Search for the cell housing the specified text and yield its (X, Y) center coordinate. 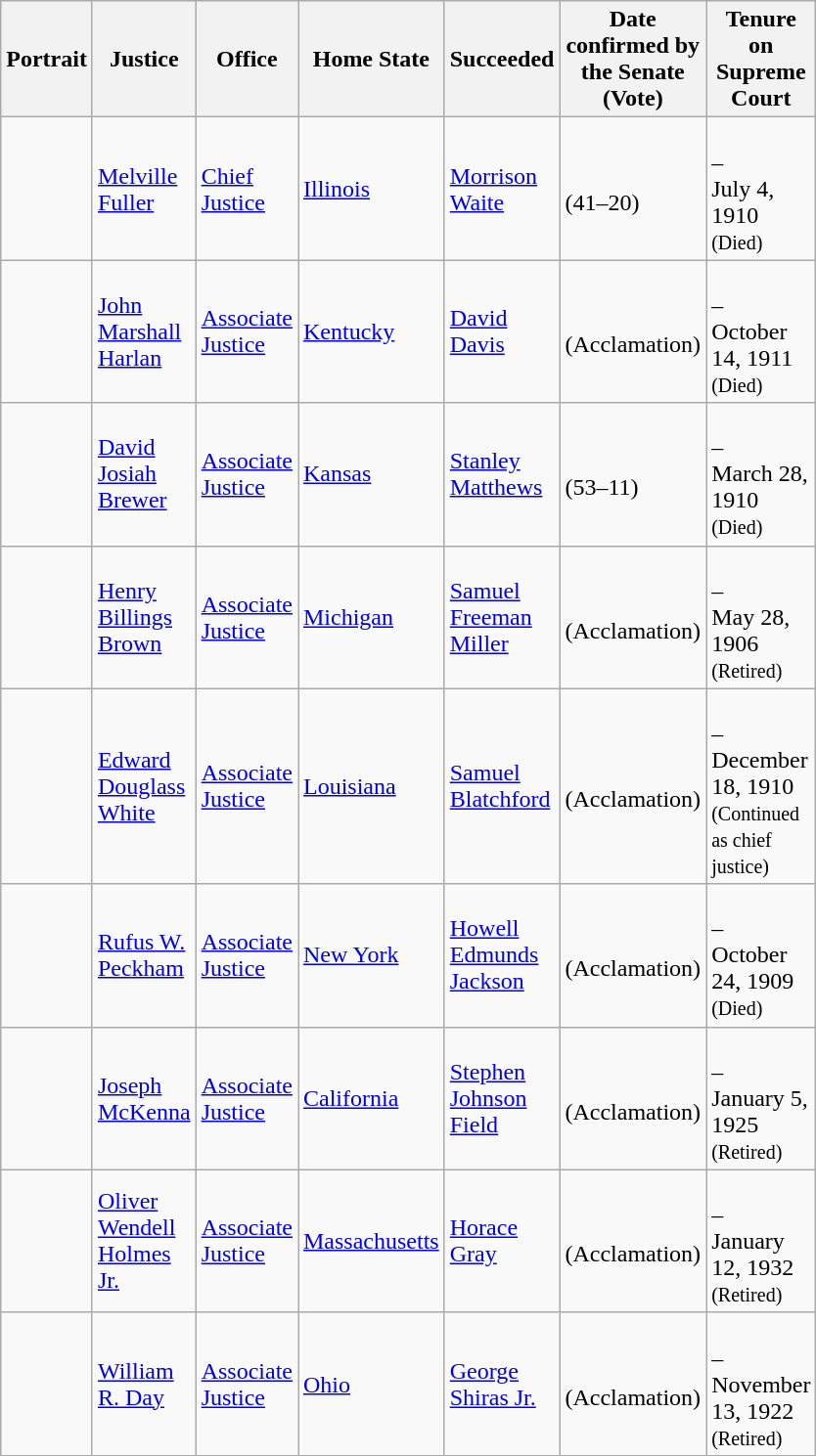
Henry Billings Brown (144, 617)
Ohio (371, 1384)
Samuel Freeman Miller (502, 617)
–December 18, 1910(Continued as chief justice) (761, 786)
Horace Gray (502, 1241)
Massachusetts (371, 1241)
Melville Fuller (144, 189)
New York (371, 955)
Chief Justice (247, 189)
Stephen Johnson Field (502, 1098)
Rufus W. Peckham (144, 955)
Samuel Blatchford (502, 786)
Date confirmed by the Senate(Vote) (633, 59)
David Davis (502, 331)
Succeeded (502, 59)
Office (247, 59)
(41–20) (633, 189)
Michigan (371, 617)
George Shiras Jr. (502, 1384)
Portrait (47, 59)
John Marshall Harlan (144, 331)
–October 14, 1911(Died) (761, 331)
Stanley Matthews (502, 474)
–January 5, 1925(Retired) (761, 1098)
Justice (144, 59)
William R. Day (144, 1384)
–November 13, 1922(Retired) (761, 1384)
–March 28, 1910(Died) (761, 474)
Edward Douglass White (144, 786)
(53–11) (633, 474)
–July 4, 1910(Died) (761, 189)
Illinois (371, 189)
Kentucky (371, 331)
Morrison Waite (502, 189)
Oliver Wendell Holmes Jr. (144, 1241)
Kansas (371, 474)
Joseph McKenna (144, 1098)
–May 28, 1906(Retired) (761, 617)
Tenure on Supreme Court (761, 59)
David Josiah Brewer (144, 474)
Howell Edmunds Jackson (502, 955)
California (371, 1098)
–January 12, 1932(Retired) (761, 1241)
–October 24, 1909(Died) (761, 955)
Louisiana (371, 786)
Home State (371, 59)
